From the cell containing the given text, extract its center point as [X, Y] coordinate. 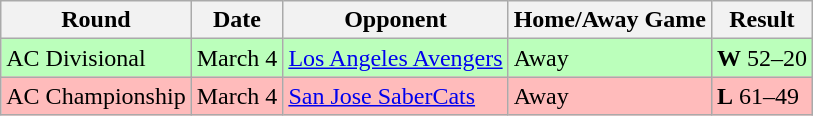
W 52–20 [762, 58]
Result [762, 20]
Date [237, 20]
San Jose SaberCats [396, 96]
Round [96, 20]
Los Angeles Avengers [396, 58]
Opponent [396, 20]
AC Divisional [96, 58]
AC Championship [96, 96]
L 61–49 [762, 96]
Home/Away Game [610, 20]
